Determine the (X, Y) coordinate at the center of the cell enclosing the given text.  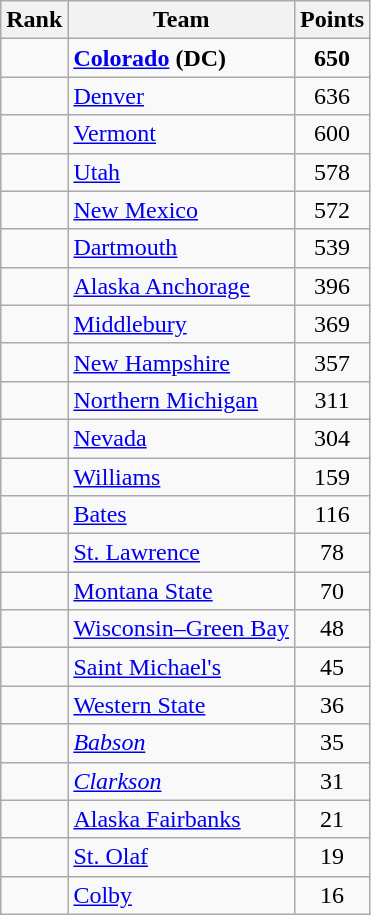
45 (332, 667)
Team (182, 20)
396 (332, 286)
Williams (182, 477)
78 (332, 553)
116 (332, 515)
311 (332, 400)
16 (332, 895)
159 (332, 477)
St. Olaf (182, 857)
New Mexico (182, 210)
31 (332, 781)
Colby (182, 895)
48 (332, 629)
Points (332, 20)
Northern Michigan (182, 400)
600 (332, 134)
Babson (182, 743)
Utah (182, 172)
Rank (34, 20)
636 (332, 96)
Alaska Anchorage (182, 286)
Denver (182, 96)
Saint Michael's (182, 667)
572 (332, 210)
Colorado (DC) (182, 58)
Clarkson (182, 781)
Dartmouth (182, 248)
70 (332, 591)
New Hampshire (182, 362)
Wisconsin–Green Bay (182, 629)
35 (332, 743)
Western State (182, 705)
Alaska Fairbanks (182, 819)
357 (332, 362)
St. Lawrence (182, 553)
304 (332, 438)
19 (332, 857)
578 (332, 172)
Nevada (182, 438)
Montana State (182, 591)
Vermont (182, 134)
369 (332, 324)
539 (332, 248)
36 (332, 705)
650 (332, 58)
Middlebury (182, 324)
21 (332, 819)
Bates (182, 515)
